Output the [X, Y] coordinate of the center of the cell containing the given text.  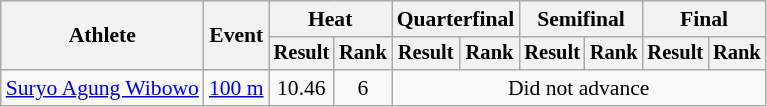
6 [363, 88]
Final [704, 19]
Suryo Agung Wibowo [102, 88]
100 m [236, 88]
Semifinal [580, 19]
Event [236, 36]
Heat [330, 19]
Quarterfinal [456, 19]
Athlete [102, 36]
10.46 [302, 88]
Did not advance [579, 88]
